Capture the cell that displays the provided text and extract its [x, y] central coordinate. 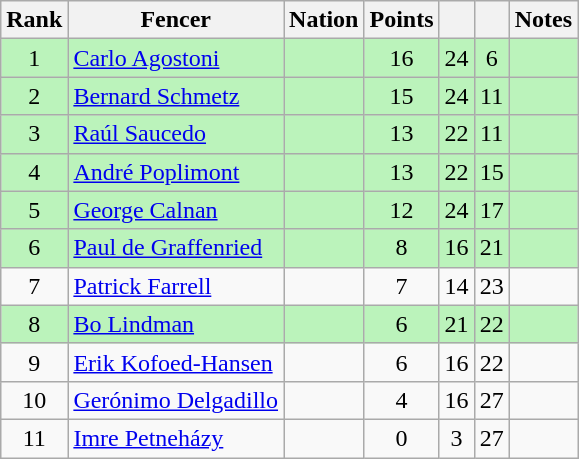
5 [34, 210]
Paul de Graffenried [176, 248]
Fencer [176, 20]
14 [456, 286]
Patrick Farrell [176, 286]
23 [492, 286]
Raúl Saucedo [176, 134]
Bo Lindman [176, 324]
Imre Petneházy [176, 438]
Carlo Agostoni [176, 58]
12 [402, 210]
André Poplimont [176, 172]
2 [34, 96]
Notes [543, 20]
10 [34, 400]
0 [402, 438]
1 [34, 58]
Bernard Schmetz [176, 96]
9 [34, 362]
Erik Kofoed-Hansen [176, 362]
Nation [324, 20]
Rank [34, 20]
Gerónimo Delgadillo [176, 400]
17 [492, 210]
George Calnan [176, 210]
Points [402, 20]
